Detect which cell encompasses the target text, then output its [x, y] center coordinate. 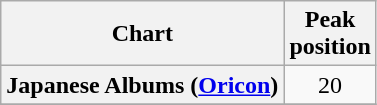
Peakposition [330, 34]
Japanese Albums (Oricon) [142, 85]
Chart [142, 34]
20 [330, 85]
